Detect which cell encompasses the target text, then output its (X, Y) center coordinate. 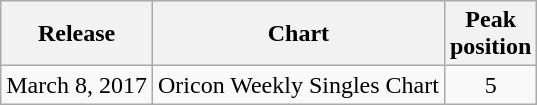
Oricon Weekly Singles Chart (298, 85)
March 8, 2017 (77, 85)
Release (77, 34)
5 (490, 85)
Chart (298, 34)
Peakposition (490, 34)
